Pinpoint the cell where the given text exists, returning its (X, Y) midpoint coordinate. 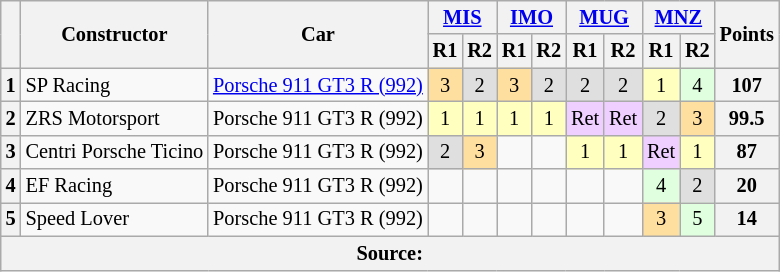
MNZ (678, 17)
SP Racing (115, 85)
Car (318, 34)
99.5 (747, 118)
ZRS Motorsport (115, 118)
14 (747, 219)
EF Racing (115, 186)
IMO (532, 17)
Speed Lover (115, 219)
MIS (462, 17)
Points (747, 34)
Source: (390, 253)
Centri Porsche Ticino (115, 152)
Constructor (115, 34)
20 (747, 186)
87 (747, 152)
107 (747, 85)
MUG (604, 17)
